Capture the cell that displays the provided text and extract its (X, Y) central coordinate. 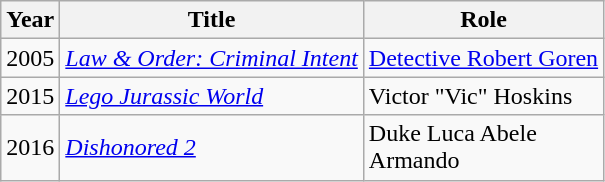
2015 (30, 96)
Lego Jurassic World (212, 96)
Title (212, 20)
Role (483, 20)
2005 (30, 58)
Law & Order: Criminal Intent (212, 58)
Victor "Vic" Hoskins (483, 96)
Detective Robert Goren (483, 58)
Duke Luca AbeleArmando (483, 148)
2016 (30, 148)
Year (30, 20)
Dishonored 2 (212, 148)
